For the text-containing cell, return its midpoint in [x, y] coordinate format. 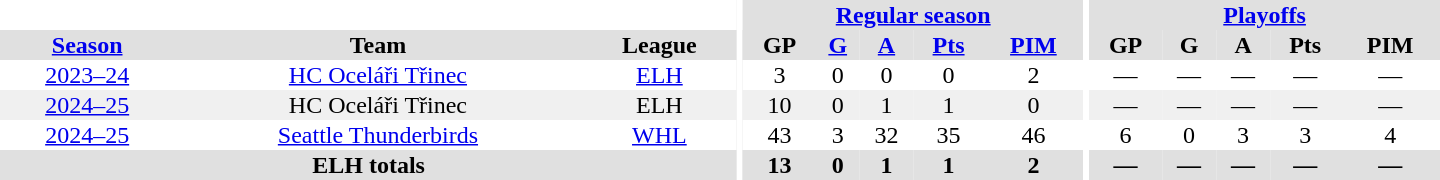
10 [780, 105]
4 [1390, 135]
43 [780, 135]
32 [886, 135]
Seattle Thunderbirds [378, 135]
46 [1034, 135]
Season [87, 45]
2023–24 [87, 75]
13 [780, 165]
6 [1126, 135]
35 [949, 135]
Regular season [913, 15]
Playoffs [1264, 15]
WHL [660, 135]
ELH totals [368, 165]
League [660, 45]
Team [378, 45]
